Search for the cell housing the specified text and yield its [X, Y] center coordinate. 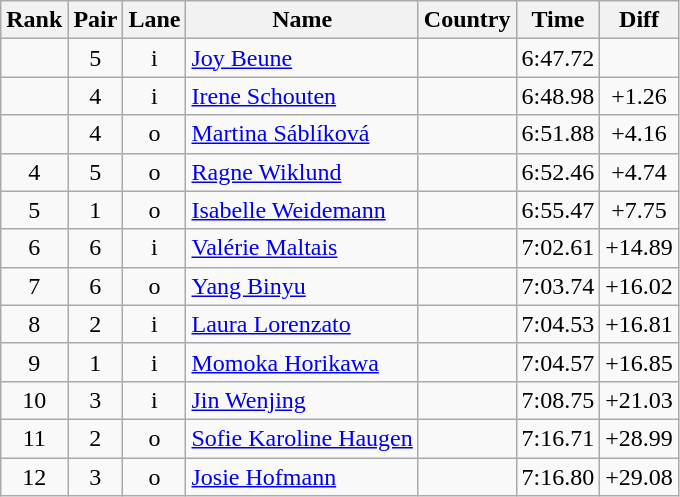
Josie Hofmann [302, 477]
6:51.88 [558, 134]
12 [34, 477]
Valérie Maltais [302, 248]
9 [34, 362]
6:55.47 [558, 210]
Irene Schouten [302, 96]
+29.08 [640, 477]
8 [34, 324]
7:03.74 [558, 286]
+14.89 [640, 248]
Martina Sáblíková [302, 134]
6:47.72 [558, 58]
Laura Lorenzato [302, 324]
7:04.57 [558, 362]
+16.02 [640, 286]
7:16.71 [558, 438]
+21.03 [640, 400]
7:08.75 [558, 400]
Momoka Horikawa [302, 362]
7 [34, 286]
+4.16 [640, 134]
7:02.61 [558, 248]
Lane [154, 20]
Isabelle Weidemann [302, 210]
6:48.98 [558, 96]
Sofie Karoline Haugen [302, 438]
10 [34, 400]
Country [467, 20]
Name [302, 20]
+16.81 [640, 324]
+1.26 [640, 96]
+28.99 [640, 438]
Joy Beune [302, 58]
Pair [96, 20]
Time [558, 20]
Jin Wenjing [302, 400]
+16.85 [640, 362]
+4.74 [640, 172]
Diff [640, 20]
7:04.53 [558, 324]
11 [34, 438]
+7.75 [640, 210]
Ragne Wiklund [302, 172]
7:16.80 [558, 477]
Rank [34, 20]
Yang Binyu [302, 286]
6:52.46 [558, 172]
